Output the [X, Y] coordinate of the center of the cell containing the given text.  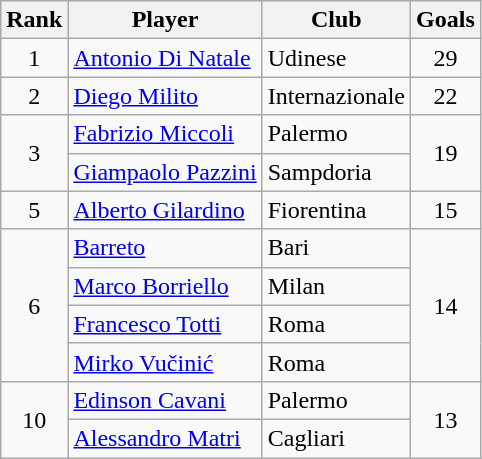
29 [446, 58]
Player [165, 20]
Edinson Cavani [165, 400]
Francesco Totti [165, 324]
Club [336, 20]
Giampaolo Pazzini [165, 172]
Mirko Vučinić [165, 362]
14 [446, 305]
22 [446, 96]
2 [34, 96]
Udinese [336, 58]
Marco Borriello [165, 286]
15 [446, 210]
13 [446, 419]
Milan [336, 286]
3 [34, 153]
Goals [446, 20]
Barreto [165, 248]
Fiorentina [336, 210]
Antonio Di Natale [165, 58]
Cagliari [336, 438]
10 [34, 419]
Diego Milito [165, 96]
19 [446, 153]
Alberto Gilardino [165, 210]
Internazionale [336, 96]
Bari [336, 248]
6 [34, 305]
Sampdoria [336, 172]
Fabrizio Miccoli [165, 134]
Rank [34, 20]
1 [34, 58]
5 [34, 210]
Alessandro Matri [165, 438]
